Return the (x, y) coordinate for the center point of the cell that contains the specified text.  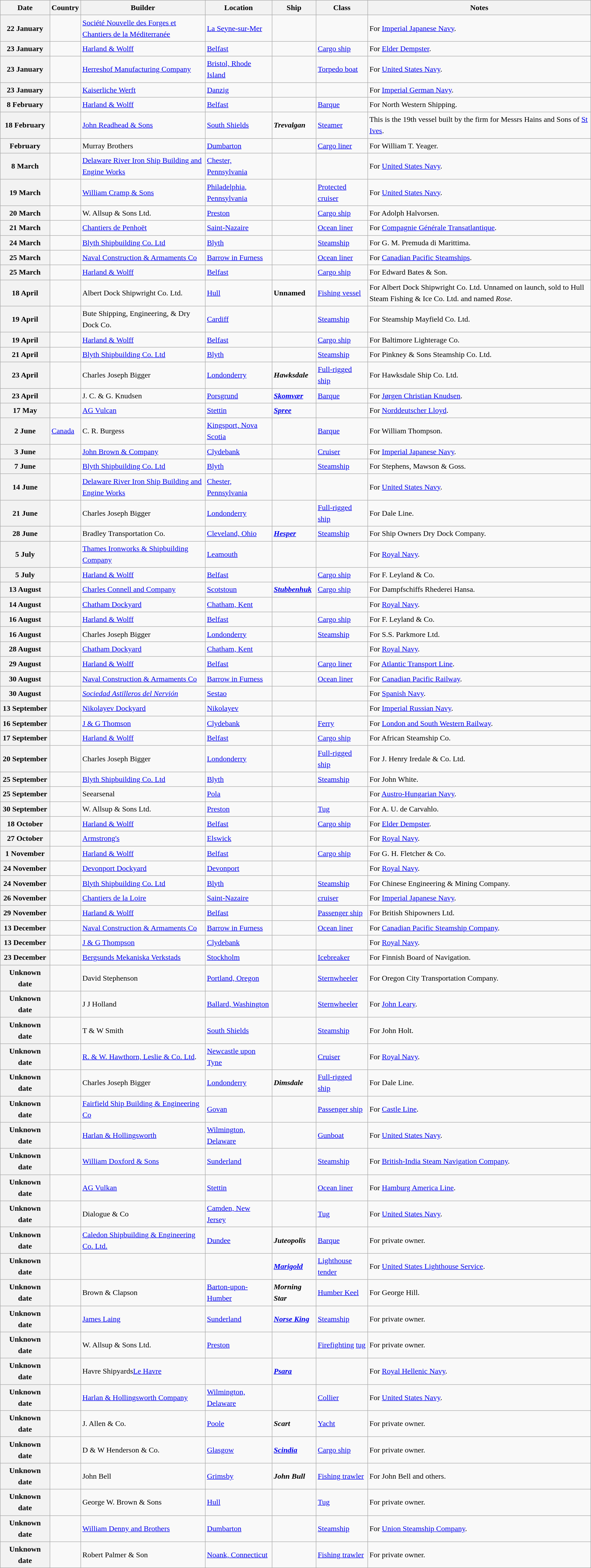
J. C. & G. Knudsen (143, 396)
For Royal Hellenic Navy. (479, 1371)
Spree (294, 410)
Poole (239, 1423)
For United States Lighthouse Service. (479, 1266)
Scart (294, 1423)
3 June (25, 451)
30 September (25, 809)
Ship (294, 8)
1 November (25, 853)
18 February (25, 125)
Dialogue & Co (143, 1214)
17 September (25, 738)
John Readhead & Sons (143, 125)
For William Thompson. (479, 431)
Armstrong's (143, 839)
For G. M. Premuda di Marittima. (479, 243)
Chantiers de la Loire (143, 898)
AG Vulcan (143, 410)
28 August (25, 649)
For Castle Line. (479, 1109)
David Stephenson (143, 978)
Sociedad Astilleros del Nervión (143, 694)
Ferry (342, 723)
James Laing (143, 1319)
Notes (479, 8)
For Hamburg America Line. (479, 1188)
C. R. Burgess (143, 431)
For Pinkney & Sons Steamship Co. Ltd. (479, 355)
For British Shipowners Ltd. (479, 913)
For John White. (479, 779)
J & G Thompson (143, 942)
This is the 19th vessel built by the firm for Messrs Hains and Sons of St Ives. (479, 125)
21 April (25, 355)
J. Allen & Co. (143, 1423)
27 October (25, 839)
24 March (25, 243)
Thames Ironworks & Shipbuilding Company (143, 554)
For Atlantic Transport Line. (479, 664)
For Spanish Navy. (479, 694)
Glasgow (239, 1450)
18 October (25, 824)
For S.S. Parkmore Ltd. (479, 634)
For John Leary. (479, 1004)
Location (239, 8)
R. & W. Hawthorn, Leslie & Co. Ltd. (143, 1057)
17 May (25, 410)
William Denny and Brothers (143, 1529)
Bristol, Rhode Island (239, 69)
Scindia (294, 1450)
For Edward Bates & Son. (479, 273)
Grimsby (239, 1476)
For Stephens, Mawson & Goss. (479, 466)
Builder (143, 8)
For London and South Western Railway. (479, 723)
Marigold (294, 1266)
For A. U. de Carvahlo. (479, 809)
21 June (25, 513)
Psara (294, 1371)
Protected cruiser (342, 193)
For Imperial German Navy. (479, 90)
Gunboat (342, 1136)
Caledon Shipbuilding & Engineering Co. Ltd. (143, 1240)
14 August (25, 605)
Torpedo boat (342, 69)
Havre ShipyardsLe Havre (143, 1371)
February (25, 146)
18 April (25, 293)
Fairfield Ship Building & Engineering Co (143, 1109)
William Cramp & Sons (143, 193)
Scotstoun (239, 590)
Leamouth (239, 554)
Bradley Transportation Co. (143, 533)
Lighthouse tender (342, 1266)
Kingsport, Nova Scotia (239, 431)
Yacht (342, 1423)
8 February (25, 105)
Devonport Dockyard (143, 869)
J J Holland (143, 1004)
Sestao (239, 694)
John Bull (294, 1476)
Société Nouvelle des Forges et Chantiers de la Méditerranée (143, 28)
21 March (25, 228)
Philadelphia, Pennsylvania (239, 193)
Collier (342, 1398)
J & G Thomson (143, 723)
William Doxford & Sons (143, 1161)
For J. Henry Iredale & Co. Ltd. (479, 759)
Skomvær (294, 396)
Canada (65, 431)
Icebreaker (342, 958)
Cleveland, Ohio (239, 533)
For Canadian Pacific Steamships. (479, 258)
Nikolayev (239, 708)
For Norddeutscher Lloyd. (479, 410)
For Ship Owners Dry Dock Company. (479, 533)
For John Holt. (479, 1030)
For Albert Dock Shipwright Co. Ltd. Unnamed on launch, sold to Hull Steam Fishing & Ice Co. Ltd. and named Rose. (479, 293)
Steamer (342, 125)
For African Steamship Co. (479, 738)
For Imperial Russian Navy. (479, 708)
Date (25, 8)
Ballard, Washington (239, 1004)
Charles Connell and Company (143, 590)
D & W Henderson & Co. (143, 1450)
Harlan & Hollingsworth Company (143, 1398)
For George Hill. (479, 1293)
Barton-upon-Humber (239, 1293)
Noank, Connecticut (239, 1555)
22 January (25, 28)
For Canadian Pacific Railway. (479, 679)
Bute Shipping, Engineering, & Dry Dock Co. (143, 319)
Chantiers de Penhoët (143, 228)
For Oregon City Transportation Company. (479, 978)
George W. Brown & Sons (143, 1502)
Stockholm (239, 958)
Juteopolis (294, 1240)
For Chinese Engineering & Mining Company. (479, 883)
For British-India Steam Navigation Company. (479, 1161)
Morning Star (294, 1293)
Govan (239, 1109)
Danzig (239, 90)
28 June (25, 533)
Cardiff (239, 319)
T & W Smith (143, 1030)
Norse King (294, 1319)
19 March (25, 193)
Murray Brothers (143, 146)
Albert Dock Shipwright Co. Ltd. (143, 293)
For Canadian Pacific Steamship Company. (479, 928)
Humber Keel (342, 1293)
Harlan & Hollingsworth (143, 1136)
29 November (25, 913)
Brown & Clapson (143, 1293)
For Adolph Halvorsen. (479, 213)
Nikolayev Dockyard (143, 708)
For William T. Yeager. (479, 146)
AG Vulkan (143, 1188)
13 September (25, 708)
For Compagnie Générale Transatlantique. (479, 228)
23 December (25, 958)
Dundee (239, 1240)
13 August (25, 590)
20 March (25, 213)
For Dampfschiffs Rhederei Hansa. (479, 590)
Unnamed (294, 293)
20 September (25, 759)
Class (342, 8)
For Hawksdale Ship Co. Ltd. (479, 375)
16 September (25, 723)
Fishing vessel (342, 293)
Country (65, 8)
29 August (25, 664)
Robert Palmer & Son (143, 1555)
Camden, New Jersey (239, 1214)
Porsgrund (239, 396)
Herreshof Manufacturing Company (143, 69)
For Baltimore Lighterage Co. (479, 340)
Pola (239, 794)
For Steamship Mayfield Co. Ltd. (479, 319)
Kaiserliche Werft (143, 90)
7 June (25, 466)
John Brown & Company (143, 451)
Firefighting tug (342, 1345)
For North Western Shipping. (479, 105)
Stubbenhuk (294, 590)
Elswick (239, 839)
For G. H. Fletcher & Co. (479, 853)
2 June (25, 431)
26 November (25, 898)
For Finnish Board of Navigation. (479, 958)
Hawksdale (294, 375)
For John Bell and others. (479, 1476)
For Austro-Hungarian Navy. (479, 794)
Bergsunds Mekaniska Verkstads (143, 958)
Devonport (239, 869)
Trevalgan (294, 125)
For Union Steamship Company. (479, 1529)
8 March (25, 166)
14 June (25, 487)
Hesper (294, 533)
Dimsdale (294, 1083)
Seearsenal (143, 794)
cruiser (342, 898)
La Seyne-sur-Mer (239, 28)
John Bell (143, 1476)
Portland, Oregon (239, 978)
For Jørgen Christian Knudsen. (479, 396)
Newcastle upon Tyne (239, 1057)
